Extract the [x, y] coordinate from the center of the cell holding the provided text.  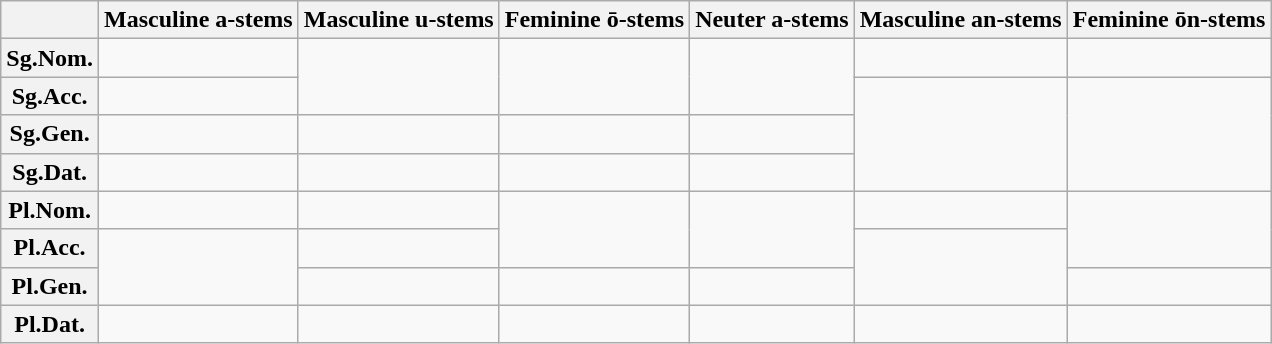
Masculine a-stems [198, 20]
Feminine ō-stems [594, 20]
Neuter a-stems [772, 20]
Pl.Gen. [50, 286]
Sg.Nom. [50, 58]
Sg.Gen. [50, 134]
Masculine an-stems [960, 20]
Feminine ōn-stems [1169, 20]
Pl.Dat. [50, 324]
Pl.Acc. [50, 248]
Pl.Nom. [50, 210]
Sg.Acc. [50, 96]
Sg.Dat. [50, 172]
Masculine u-stems [398, 20]
